Locate the cell with the specified text and output its [X, Y] center coordinate. 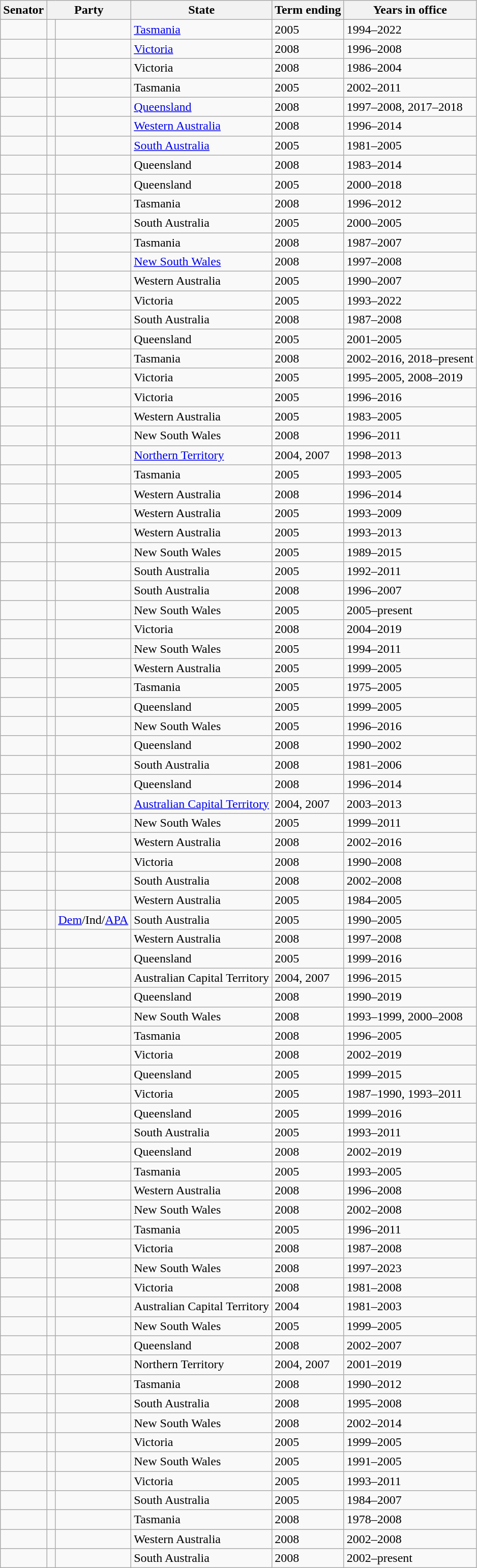
1993–2022 [410, 300]
Term ending [308, 10]
2002–2011 [410, 87]
1983–2014 [410, 165]
2002–2007 [410, 1345]
1990–2007 [410, 281]
2001–2005 [410, 339]
1990–2002 [410, 745]
1993–1999, 2000–2008 [410, 1016]
1984–2007 [410, 1500]
1994–2022 [410, 29]
1999–2015 [410, 1074]
1987–2007 [410, 243]
Party [89, 10]
1991–2005 [410, 1461]
1987–1990, 1993–2011 [410, 1094]
1993–2009 [410, 513]
1990–2008 [410, 862]
1994–2011 [410, 649]
2005–present [410, 610]
1996–2007 [410, 591]
1975–2005 [410, 687]
State [201, 10]
1981–2005 [410, 145]
Dem/Ind/APA [94, 920]
2002–2016 [410, 842]
1998–2013 [410, 455]
2002–2014 [410, 1423]
1983–2005 [410, 416]
2004–2019 [410, 629]
Years in office [410, 10]
1978–2008 [410, 1520]
2002–2016, 2018–present [410, 358]
1984–2005 [410, 900]
1999–2011 [410, 823]
1981–2008 [410, 1287]
2003–2013 [410, 803]
1986–2004 [410, 68]
1981–2006 [410, 765]
Senator [23, 10]
1990–2005 [410, 920]
2004 [308, 1307]
1990–2012 [410, 1384]
2001–2019 [410, 1365]
1990–2019 [410, 997]
2000–2005 [410, 223]
1997–2008, 2017–2018 [410, 107]
1995–2005, 2008–2019 [410, 378]
1992–2011 [410, 571]
2000–2018 [410, 184]
2002–present [410, 1558]
1996–2015 [410, 978]
1997–2023 [410, 1268]
1996–2012 [410, 203]
1995–2008 [410, 1403]
1989–2015 [410, 552]
1996–2005 [410, 1036]
1981–2003 [410, 1307]
1993–2013 [410, 532]
